Provide the [x, y] coordinate of the cell's center where the given text is located.  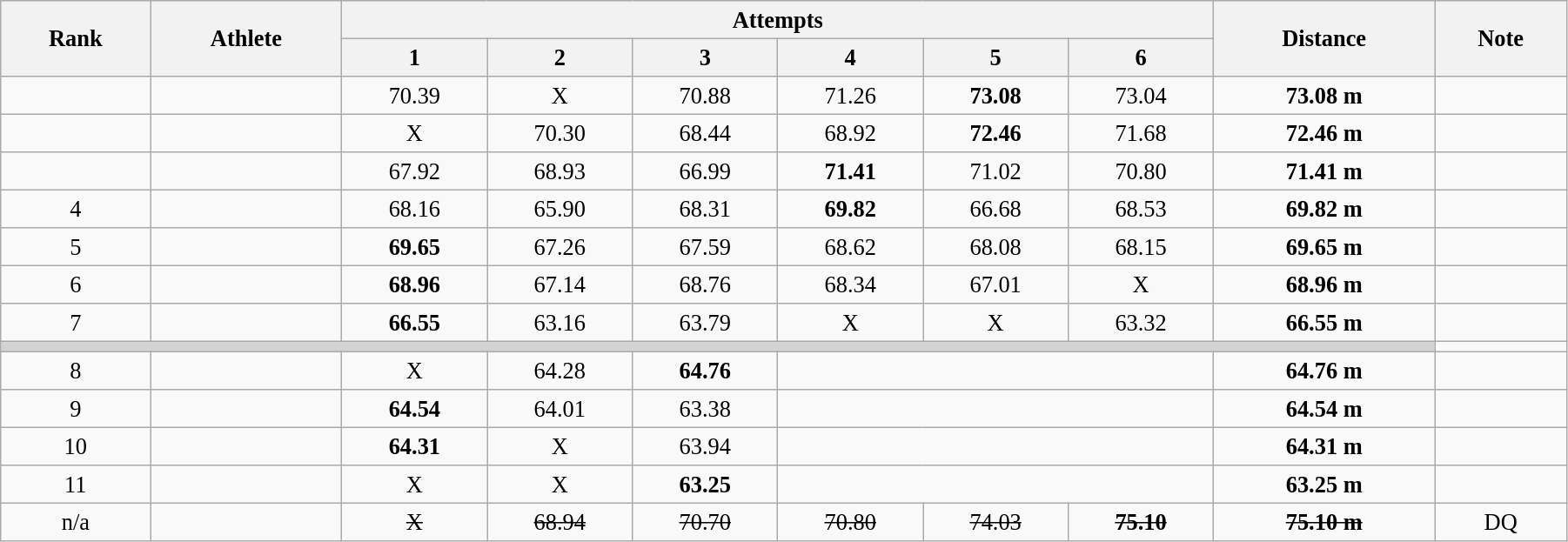
7 [76, 323]
70.88 [705, 95]
68.16 [414, 209]
Rank [76, 38]
69.82 m [1324, 209]
8 [76, 371]
64.54 [414, 409]
68.53 [1142, 209]
Note [1501, 38]
73.08 [995, 95]
66.55 m [1324, 323]
66.99 [705, 171]
63.16 [560, 323]
75.10 m [1324, 522]
66.68 [995, 209]
68.62 [851, 247]
n/a [76, 522]
63.38 [705, 409]
69.82 [851, 209]
71.26 [851, 95]
66.55 [414, 323]
68.94 [560, 522]
64.31 m [1324, 446]
70.70 [705, 522]
64.54 m [1324, 409]
68.96 m [1324, 284]
71.41 m [1324, 171]
68.08 [995, 247]
73.08 m [1324, 95]
67.26 [560, 247]
68.92 [851, 133]
71.68 [1142, 133]
9 [76, 409]
72.46 m [1324, 133]
1 [414, 57]
2 [560, 57]
64.31 [414, 446]
64.76 m [1324, 371]
67.01 [995, 284]
DQ [1501, 522]
63.25 m [1324, 485]
Athlete [246, 38]
68.31 [705, 209]
69.65 m [1324, 247]
65.90 [560, 209]
75.10 [1142, 522]
68.44 [705, 133]
68.34 [851, 284]
63.32 [1142, 323]
64.01 [560, 409]
69.65 [414, 247]
68.15 [1142, 247]
10 [76, 446]
Attempts [778, 19]
70.39 [414, 95]
63.25 [705, 485]
67.59 [705, 247]
67.14 [560, 284]
67.92 [414, 171]
3 [705, 57]
68.96 [414, 284]
68.93 [560, 171]
64.76 [705, 371]
11 [76, 485]
73.04 [1142, 95]
63.94 [705, 446]
71.02 [995, 171]
70.30 [560, 133]
72.46 [995, 133]
68.76 [705, 284]
63.79 [705, 323]
Distance [1324, 38]
74.03 [995, 522]
71.41 [851, 171]
64.28 [560, 371]
